From the cell containing the given text, extract its center point as [X, Y] coordinate. 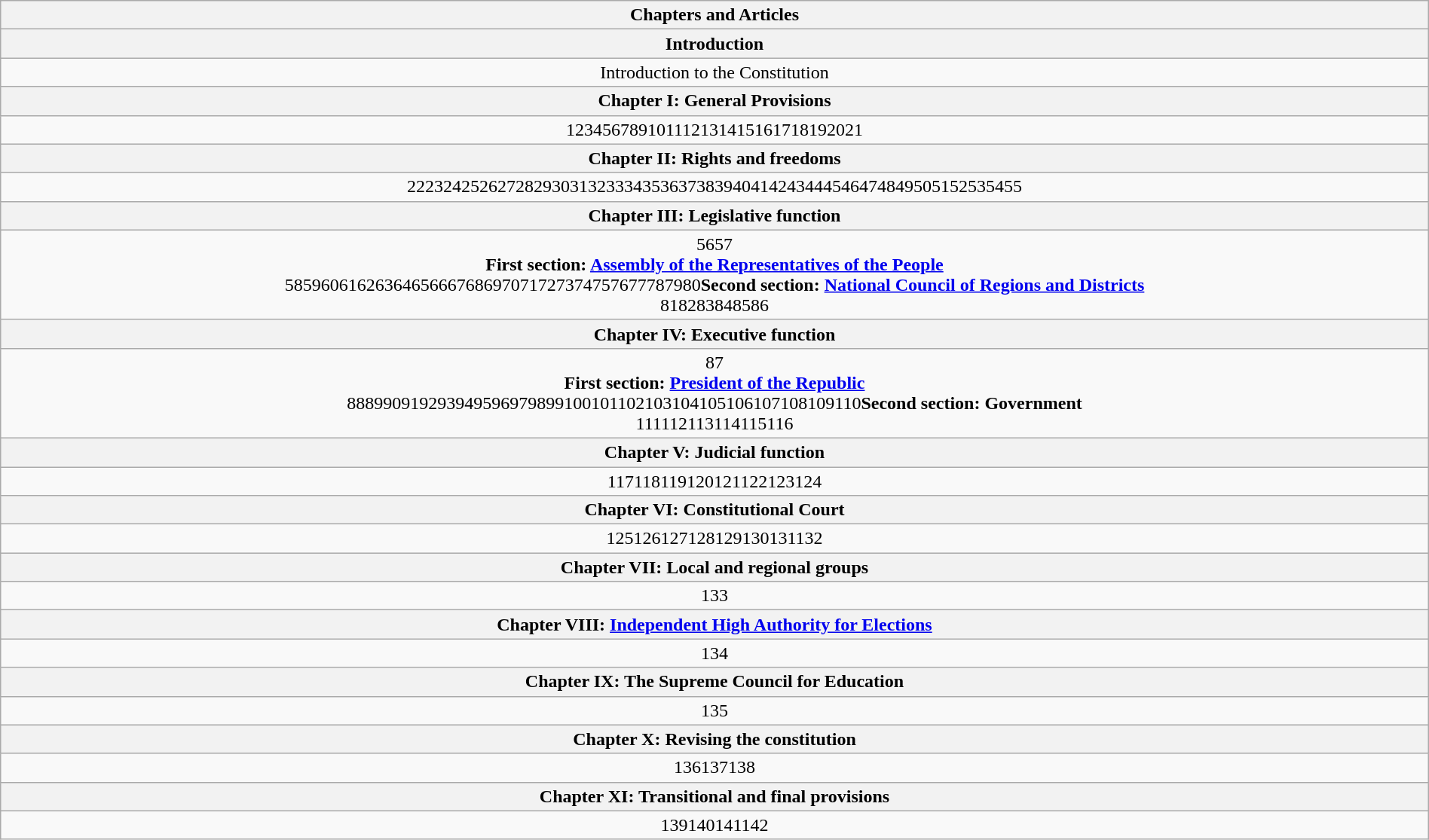
139140141142 [714, 825]
Chapter III: Legislative function [714, 215]
136137138 [714, 768]
117118119120121122123124 [714, 481]
Chapter X: Revising the constitution [714, 739]
133 [714, 596]
Chapter XI: Transitional and final provisions [714, 796]
22232425262728293031323334353637383940414243444546474849505152535455 [714, 187]
134 [714, 653]
Introduction to the Constitution [714, 72]
Chapter II: Rights and freedoms [714, 158]
Chapter V: Judicial function [714, 452]
135 [714, 710]
87First section: President of the Republic888990919293949596979899100101102103104105106107108109110Second section: Government111112113114115116 [714, 393]
Chapter VI: Constitutional Court [714, 510]
125126127128129130131132 [714, 539]
Chapter IV: Executive function [714, 334]
Chapters and Articles [714, 15]
Chapter VII: Local and regional groups [714, 567]
123456789101112131415161718192021 [714, 130]
Chapter IX: The Supreme Council for Education [714, 682]
Introduction [714, 44]
Chapter I: General Provisions [714, 101]
Chapter VIII: Independent High Authority for Elections [714, 625]
